Search for the cell housing the specified text and yield its (X, Y) center coordinate. 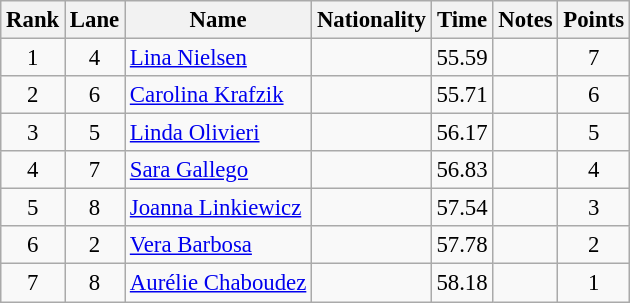
Lane (95, 20)
Vera Barbosa (218, 245)
Aurélie Chaboudez (218, 283)
57.78 (462, 245)
55.59 (462, 58)
58.18 (462, 283)
56.17 (462, 133)
Points (594, 20)
Sara Gallego (218, 170)
55.71 (462, 95)
Carolina Krafzik (218, 95)
Linda Olivieri (218, 133)
Name (218, 20)
56.83 (462, 170)
Rank (33, 20)
Nationality (372, 20)
Joanna Linkiewicz (218, 208)
57.54 (462, 208)
Time (462, 20)
Lina Nielsen (218, 58)
Notes (526, 20)
